Return the [X, Y] coordinate for the center point of the cell that contains the specified text.  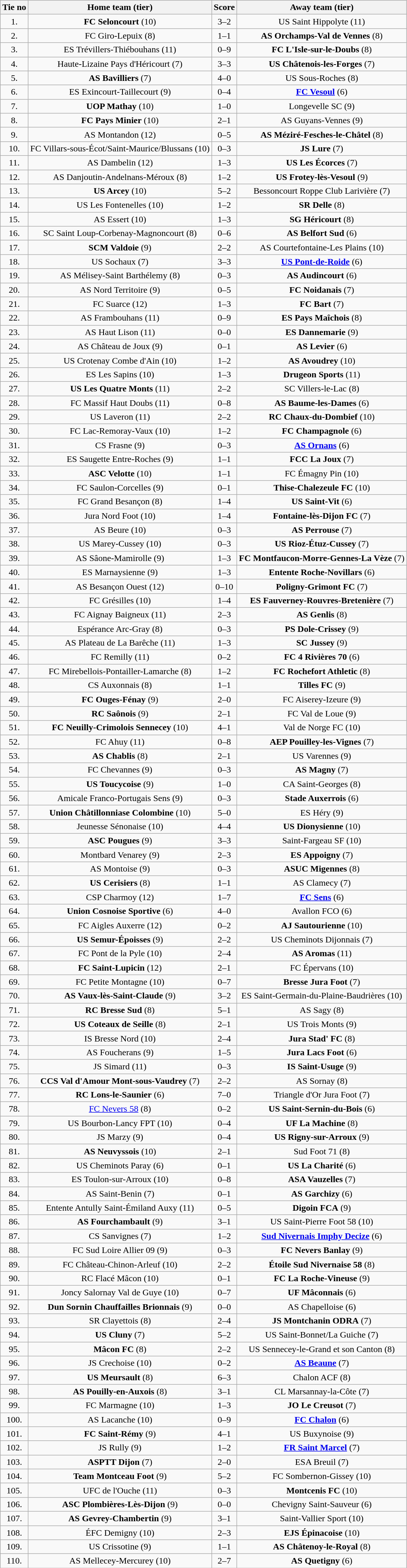
50. [14, 714]
AS Haut Lison (11) [120, 332]
31. [14, 445]
US Crissotine (9) [120, 1547]
42. [14, 600]
AS Chapelloise (6) [321, 1306]
AS Bavilliers (7) [120, 78]
AS Dambelin (12) [120, 163]
AS Foucherans (9) [120, 1052]
AS Vaux-lès-Saint-Claude (9) [120, 996]
0–10 [224, 586]
5–0 [224, 812]
FC Sombernon-Gissey (10) [321, 1476]
FC Ouges-Fénay (9) [120, 699]
65. [14, 925]
55. [14, 784]
39. [14, 558]
Drugeon Sports (11) [321, 374]
53. [14, 756]
73. [14, 1038]
AEP Pouilley-les-Vignes (7) [321, 742]
US Dionysienne (10) [321, 826]
Away team (tier) [321, 7]
US Arcey (10) [120, 191]
FC Champagnole (6) [321, 431]
108. [14, 1533]
Team Montceau Foot (9) [120, 1476]
FC Suarce (12) [120, 304]
SCM Valdoie (9) [120, 247]
2. [14, 36]
CS Frasne (9) [120, 445]
66. [14, 939]
109. [14, 1547]
AS Pouilly-en-Auxois (8) [120, 1391]
63. [14, 897]
US Meursault (8) [120, 1377]
ASC Pougues (9) [120, 840]
10. [14, 148]
FC 4 Rivières 70 (6) [321, 657]
51. [14, 728]
AS Audincourt (6) [321, 276]
FC Aiserey-Izeure (9) [321, 699]
FC Château-Chinon-Arleuf (10) [120, 1264]
EJS Épinacoise (10) [321, 1533]
95. [14, 1349]
16. [14, 233]
ESA Breuil (7) [321, 1462]
Union Châtillonniase Colombine (10) [120, 812]
PS Dole-Crissey (9) [321, 629]
Sud Foot 71 (8) [321, 1151]
US Cheminots Dijonnais (7) [321, 939]
FC Remilly (11) [120, 657]
20. [14, 290]
RC Chaux-du-Dombief (10) [321, 417]
US Toucycoise (9) [120, 784]
AS Châtenoy-le-Royal (8) [321, 1547]
0–6 [224, 233]
US Marey-Cussey (10) [120, 544]
101. [14, 1434]
81. [14, 1151]
US Saint-Sernin-du-Bois (6) [321, 1109]
US Bourbon-Lancy FPT (10) [120, 1123]
107. [14, 1518]
US Semur-Époisses (9) [120, 939]
FC Sud Loire Allier 09 (9) [120, 1250]
Avallon FCO (6) [321, 911]
ASPTT Dijon (7) [120, 1462]
18. [14, 262]
Triangle d'Or Jura Foot (7) [321, 1095]
60. [14, 854]
IS Saint-Usuge (9) [321, 1066]
FC Pays Minier (10) [120, 120]
ASC Velotte (10) [120, 473]
FCC La Joux (7) [321, 459]
AS Aromas (11) [321, 954]
89. [14, 1264]
ES Héry (9) [321, 812]
AS Levier (6) [321, 346]
JO Le Creusot (7) [321, 1405]
Tie no [14, 7]
AS Montandon (12) [120, 134]
US Cheminots Paray (6) [120, 1165]
AS Avoudrey (10) [321, 360]
FC Noidanais (7) [321, 290]
AS Baume-les-Dames (6) [321, 403]
FC Villars-sous-Écot/Saint-Maurice/Blussans (10) [120, 148]
7–0 [224, 1095]
AS Guyans-Vennes (9) [321, 120]
US Varennes (9) [321, 756]
Home team (tier) [120, 7]
FC Grand Besançon (8) [120, 502]
Jeunesse Sénonaise (10) [120, 826]
US Coteaux de Seille (8) [120, 1024]
AS Château de Joux (9) [120, 346]
SR Delle (8) [321, 205]
SC Villers-le-Lac (8) [321, 388]
RC Flacé Mâcon (10) [120, 1278]
8. [14, 120]
US Châtenois-les-Forges (7) [321, 64]
74. [14, 1052]
JS Simard (11) [120, 1066]
FC Petite Montagne (10) [120, 982]
ÉFC Demigny (10) [120, 1533]
AS Nord Territoire (9) [120, 290]
FC Chalon (6) [321, 1420]
77. [14, 1095]
US Cerisiers (8) [120, 883]
FC Saint-Rémy (9) [120, 1434]
79. [14, 1123]
FC L'Isle-sur-le-Doubs (8) [321, 50]
Digoin FCA (9) [321, 1208]
5. [14, 78]
AS Belfort Sud (6) [321, 233]
Espérance Arc-Gray (8) [120, 629]
ES Exincourt-Taillecourt (9) [120, 92]
98. [14, 1391]
ASA Vauzelles (7) [321, 1180]
28. [14, 403]
Stade Auxerrois (6) [321, 798]
AS Besançon Ouest (12) [120, 586]
FC Vesoul (6) [321, 92]
AS Quetigny (6) [321, 1561]
AS Magny (7) [321, 770]
FC Montfaucon-Morre-Gennes-La Vèze (7) [321, 558]
1. [14, 22]
AS Sâone-Mamirolle (9) [120, 558]
26. [14, 374]
FC Marmagne (10) [120, 1405]
CS Auxonnais (8) [120, 685]
59. [14, 840]
Tilles FC (9) [321, 685]
1–5 [224, 1052]
CA Saint-Georges (8) [321, 784]
US Saint-Vit (6) [321, 502]
19. [14, 276]
US Crotenay Combe d'Ain (10) [120, 360]
AS Perrouse (7) [321, 530]
CS Sanvignes (7) [120, 1236]
88. [14, 1250]
91. [14, 1292]
FC Neuilly-Crimolois Sennecey (10) [120, 728]
67. [14, 954]
AS Frambouhans (11) [120, 318]
UOP Mathay (10) [120, 106]
US Saint-Pierre Foot 58 (10) [321, 1222]
29. [14, 417]
38. [14, 544]
11. [14, 163]
Bessoncourt Roppe Club Larivière (7) [321, 191]
Chalon ACF (8) [321, 1377]
71. [14, 1010]
AS Clamecy (7) [321, 883]
48. [14, 685]
76. [14, 1081]
AS Sagy (8) [321, 1010]
4. [14, 64]
33. [14, 473]
AS Mélisey-Saint Barthélemy (8) [120, 276]
61. [14, 869]
49. [14, 699]
6. [14, 92]
FC Chevannes (9) [120, 770]
Union Cosnoise Sportive (6) [120, 911]
IS Bresse Nord (10) [120, 1038]
JS Lure (7) [321, 148]
AS Lacanche (10) [120, 1420]
21. [14, 304]
27. [14, 388]
9. [14, 134]
32. [14, 459]
103. [14, 1462]
ES Dannemarie (9) [321, 332]
Amicale Franco-Portugais Sens (9) [120, 798]
CSP Charmoy (12) [120, 897]
FC Mirebellois-Pontailler-Lamarche (8) [120, 671]
30. [14, 431]
Joncy Salornay Val de Guye (10) [120, 1292]
70. [14, 996]
AS Chablis (8) [120, 756]
82. [14, 1165]
FC Ahuy (11) [120, 742]
FC Aigles Auxerre (12) [120, 925]
4–4 [224, 826]
FC Bart (7) [321, 304]
Entente Roche-Novillars (6) [321, 572]
ES Trévillers-Thiébouhans (11) [120, 50]
AS Essert (10) [120, 219]
Saint-Fargeau SF (10) [321, 840]
FC Saulon-Corcelles (9) [120, 488]
US Saint Hippolyte (11) [321, 22]
36. [14, 516]
ES Saugette Entre-Roches (9) [120, 459]
US Les Écorces (7) [321, 163]
104. [14, 1476]
24. [14, 346]
Jura Nord Foot (10) [120, 516]
2–7 [224, 1561]
46. [14, 657]
72. [14, 1024]
US La Charité (6) [321, 1165]
ES Toulon-sur-Arroux (10) [120, 1180]
US Buxynoise (9) [321, 1434]
1–7 [224, 897]
ES Marnaysienne (9) [120, 572]
RC Lons-le-Saunier (6) [120, 1095]
41. [14, 586]
Poligny-Grimont FC (7) [321, 586]
Fontaine-lès-Dijon FC (7) [321, 516]
5–1 [224, 1010]
US Sennecey-le-Grand et son Canton (8) [321, 1349]
Longevelle SC (9) [321, 106]
37. [14, 530]
CCS Val d'Amour Mont-sous-Vaudrey (7) [120, 1081]
ES Les Sapins (10) [120, 374]
SC Saint Loup-Corbenay-Magnoncourt (8) [120, 233]
FC Val de Loue (9) [321, 714]
78. [14, 1109]
45. [14, 643]
ES Saint-Germain-du-Plaine-Baudrières (10) [321, 996]
JS Rully (9) [120, 1448]
JS Montchanin ODRA (7) [321, 1321]
84. [14, 1194]
US Trois Monts (9) [321, 1024]
AS Plateau de La Barêche (11) [120, 643]
Mâcon FC (8) [120, 1349]
FC Grésilles (10) [120, 600]
AS Ornans (6) [321, 445]
FC Massif Haut Doubs (11) [120, 403]
64. [14, 911]
FC Giro-Lepuix (8) [120, 36]
44. [14, 629]
96. [14, 1363]
Bresse Jura Foot (7) [321, 982]
57. [14, 812]
93. [14, 1321]
RC Bresse Sud (8) [120, 1010]
US Rigny-sur-Arroux (9) [321, 1137]
AS Beaune (7) [321, 1363]
Montcenis FC (10) [321, 1490]
US Frotey-lès-Vesoul (9) [321, 177]
83. [14, 1180]
106. [14, 1504]
AS Garchizy (6) [321, 1194]
AJ Sautourienne (10) [321, 925]
ES Fauverney-Rouvres-Bretenière (7) [321, 600]
Score [224, 7]
CL Marsannay-la-Côte (7) [321, 1391]
ASC Plombières-Lès-Dijon (9) [120, 1504]
US Laveron (11) [120, 417]
AS Genlis (8) [321, 614]
FC Pont de la Pyle (10) [120, 954]
105. [14, 1490]
Val de Norge FC (10) [321, 728]
85. [14, 1208]
SC Jussey (9) [321, 643]
54. [14, 770]
US Sochaux (7) [120, 262]
AS Montoise (9) [120, 869]
FC Saint-Lupicin (12) [120, 968]
US Pont-de-Roide (6) [321, 262]
25. [14, 360]
86. [14, 1222]
43. [14, 614]
UFC de l'Ouche (11) [120, 1490]
AS Gevrey-Chambertin (9) [120, 1518]
6–3 [224, 1377]
AS Courtefontaine-Les Plains (10) [321, 247]
US Cluny (7) [120, 1335]
97. [14, 1377]
AS Sornay (8) [321, 1081]
22. [14, 318]
12. [14, 177]
Saint-Vallier Sport (10) [321, 1518]
ES Appoigny (7) [321, 854]
17. [14, 247]
87. [14, 1236]
80. [14, 1137]
52. [14, 742]
FC Aignay Baigneux (11) [120, 614]
FC Lac-Remoray-Vaux (10) [120, 431]
FC La Roche-Vineuse (9) [321, 1278]
FC Seloncourt (10) [120, 22]
FC Épervans (10) [321, 968]
AS Fourchambault (9) [120, 1222]
US Les Fontenelles (10) [120, 205]
99. [14, 1405]
62. [14, 883]
FC Sens (6) [321, 897]
69. [14, 982]
56. [14, 798]
AS Mellecey-Mercurey (10) [120, 1561]
AS Neuvyssois (10) [120, 1151]
Sud Nivernais Imphy Decize (6) [321, 1236]
AS Méziré-Fesches-le-Châtel (8) [321, 134]
90. [14, 1278]
US Sous-Roches (8) [321, 78]
15. [14, 219]
58. [14, 826]
UF La Machine (8) [321, 1123]
US Saint-Bonnet/La Guiche (7) [321, 1335]
34. [14, 488]
Étoile Sud Nivernaise 58 (8) [321, 1264]
7. [14, 106]
75. [14, 1066]
23. [14, 332]
US Rioz-Étuz-Cussey (7) [321, 544]
AS Orchamps-Val de Vennes (8) [321, 36]
14. [14, 205]
Jura Lacs Foot (6) [321, 1052]
47. [14, 671]
RC Saônois (9) [120, 714]
13. [14, 191]
Montbard Venarey (9) [120, 854]
40. [14, 572]
AS Danjoutin-Andelnans-Méroux (8) [120, 177]
Haute-Lizaine Pays d'Héricourt (7) [120, 64]
SR Clayettois (8) [120, 1321]
100. [14, 1420]
Entente Antully Saint-Émiland Auxy (11) [120, 1208]
JS Crechoise (10) [120, 1363]
AS Saint-Benin (7) [120, 1194]
UF Mâconnais (6) [321, 1292]
FC Émagny Pin (10) [321, 473]
Thise-Chalezeule FC (10) [321, 488]
FR Saint Marcel (7) [321, 1448]
JS Marzy (9) [120, 1137]
FC Rochefort Athletic (8) [321, 671]
SG Héricourt (8) [321, 219]
102. [14, 1448]
35. [14, 502]
92. [14, 1306]
US Les Quatre Monts (11) [120, 388]
FC Nevers 58 (8) [120, 1109]
AS Beure (10) [120, 530]
94. [14, 1335]
Jura Stad' FC (8) [321, 1038]
Dun Sornin Chauffailles Brionnais (9) [120, 1306]
110. [14, 1561]
FC Nevers Banlay (9) [321, 1250]
68. [14, 968]
Chevigny Saint-Sauveur (6) [321, 1504]
3. [14, 50]
ES Pays Maîchois (8) [321, 318]
ASUC Migennes (8) [321, 869]
